Scan for the cell matching the given text and deliver its [X, Y] coordinate at center. 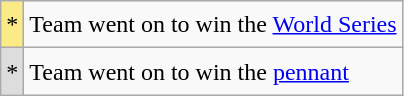
Team went on to win the pennant [213, 72]
Team went on to win the World Series [213, 24]
